Identify which cell holds the provided text, then report its [X, Y] central coordinate. 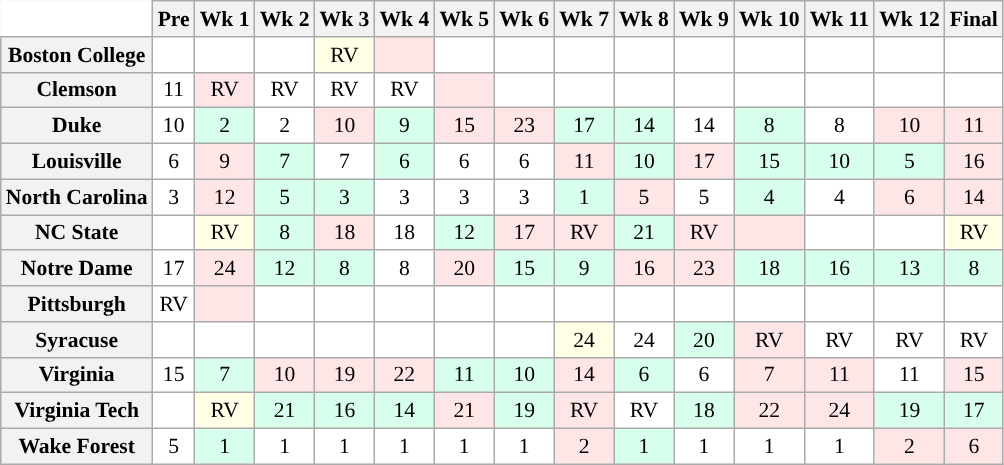
Pittsburgh [77, 304]
Wk 10 [770, 19]
Wk 6 [524, 19]
Wk 9 [704, 19]
Louisville [77, 162]
Wk 4 [404, 19]
Virginia [77, 375]
Wk 7 [584, 19]
Boston College [77, 55]
Wk 2 [285, 19]
Duke [77, 126]
13 [910, 269]
Pre [174, 19]
Wake Forest [77, 447]
Clemson [77, 90]
NC State [77, 233]
Wk 3 [345, 19]
Wk 8 [644, 19]
Wk 12 [910, 19]
Final [974, 19]
Syracuse [77, 340]
Notre Dame [77, 269]
Wk 11 [840, 19]
North Carolina [77, 197]
Virginia Tech [77, 411]
Wk 5 [464, 19]
Wk 1 [225, 19]
